Locate the cell with the specified text and output its (X, Y) center coordinate. 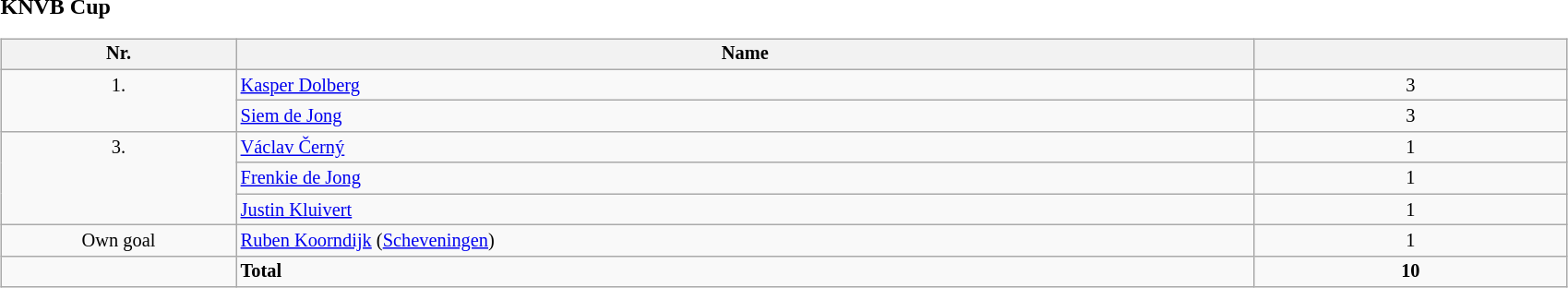
Own goal (118, 241)
Václav Černý (746, 148)
Siem de Jong (746, 116)
Total (746, 271)
3. (118, 179)
Name (746, 54)
Nr. (118, 54)
10 (1410, 271)
Frenkie de Jong (746, 178)
Kasper Dolberg (746, 85)
1. (118, 100)
Ruben Koorndijk (Scheveningen) (746, 241)
Justin Kluivert (746, 210)
